Locate the cell with the specified text and output its [x, y] center coordinate. 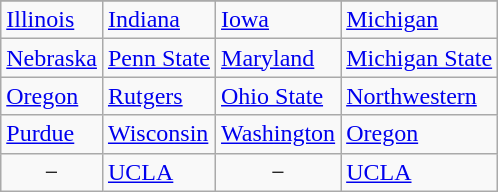
Ohio State [278, 96]
Michigan [420, 20]
Indiana [158, 20]
Michigan State [420, 58]
Maryland [278, 58]
Washington [278, 134]
Penn State [158, 58]
Nebraska [52, 58]
Purdue [52, 134]
Iowa [278, 20]
Illinois [52, 20]
Wisconsin [158, 134]
Northwestern [420, 96]
Rutgers [158, 96]
